Determine the (x, y) coordinate at the center of the cell enclosing the given text.  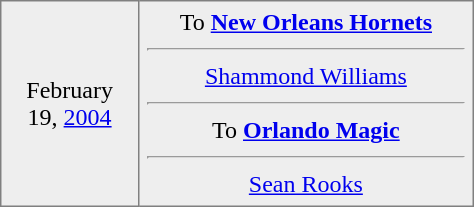
To New Orleans HornetsShammond WilliamsTo Orlando MagicSean Rooks (306, 104)
February 19, 2004 (70, 104)
